Identify which cell holds the provided text, then report its (x, y) central coordinate. 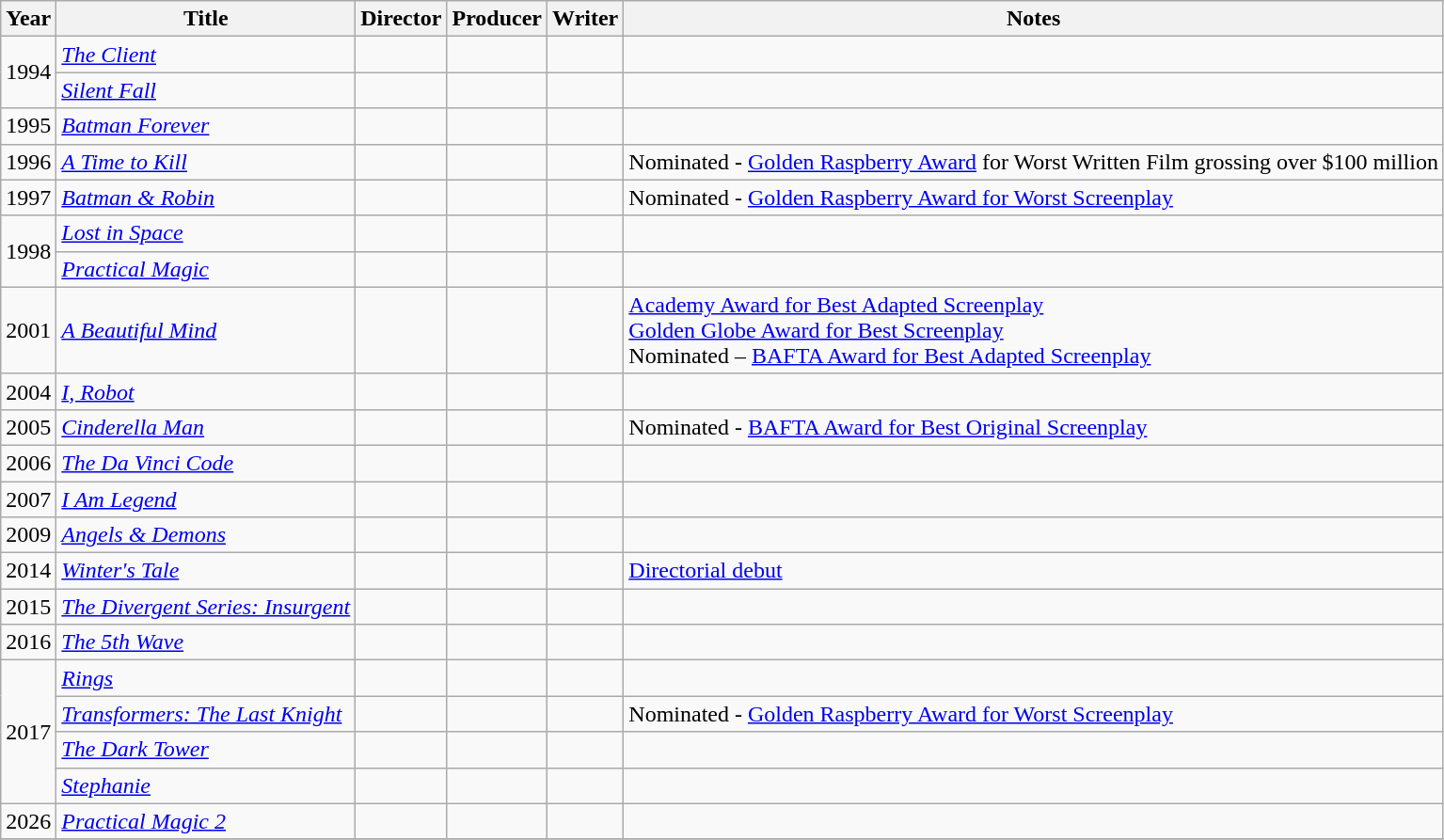
Transformers: The Last Knight (206, 714)
1996 (28, 162)
2017 (28, 732)
I Am Legend (206, 499)
Rings (206, 678)
Batman Forever (206, 126)
1995 (28, 126)
Producer (497, 19)
2015 (28, 607)
Year (28, 19)
Director (401, 19)
Practical Magic 2 (206, 821)
Nominated - Golden Raspberry Award for Worst Written Film grossing over $100 million (1034, 162)
The 5th Wave (206, 642)
Silent Fall (206, 90)
2001 (28, 330)
Winter's Tale (206, 571)
2006 (28, 463)
2026 (28, 821)
The Da Vinci Code (206, 463)
The Divergent Series: Insurgent (206, 607)
1998 (28, 251)
The Dark Tower (206, 750)
Cinderella Man (206, 427)
2005 (28, 427)
2007 (28, 499)
2004 (28, 391)
A Beautiful Mind (206, 330)
Notes (1034, 19)
Title (206, 19)
2009 (28, 535)
Academy Award for Best Adapted ScreenplayGolden Globe Award for Best ScreenplayNominated – BAFTA Award for Best Adapted Screenplay (1034, 330)
1997 (28, 198)
2016 (28, 642)
2014 (28, 571)
Nominated - BAFTA Award for Best Original Screenplay (1034, 427)
Stephanie (206, 785)
Batman & Robin (206, 198)
A Time to Kill (206, 162)
Angels & Demons (206, 535)
Lost in Space (206, 233)
1994 (28, 72)
The Client (206, 55)
Practical Magic (206, 269)
Writer (585, 19)
Directorial debut (1034, 571)
I, Robot (206, 391)
